Search for the cell housing the specified text and yield its (X, Y) center coordinate. 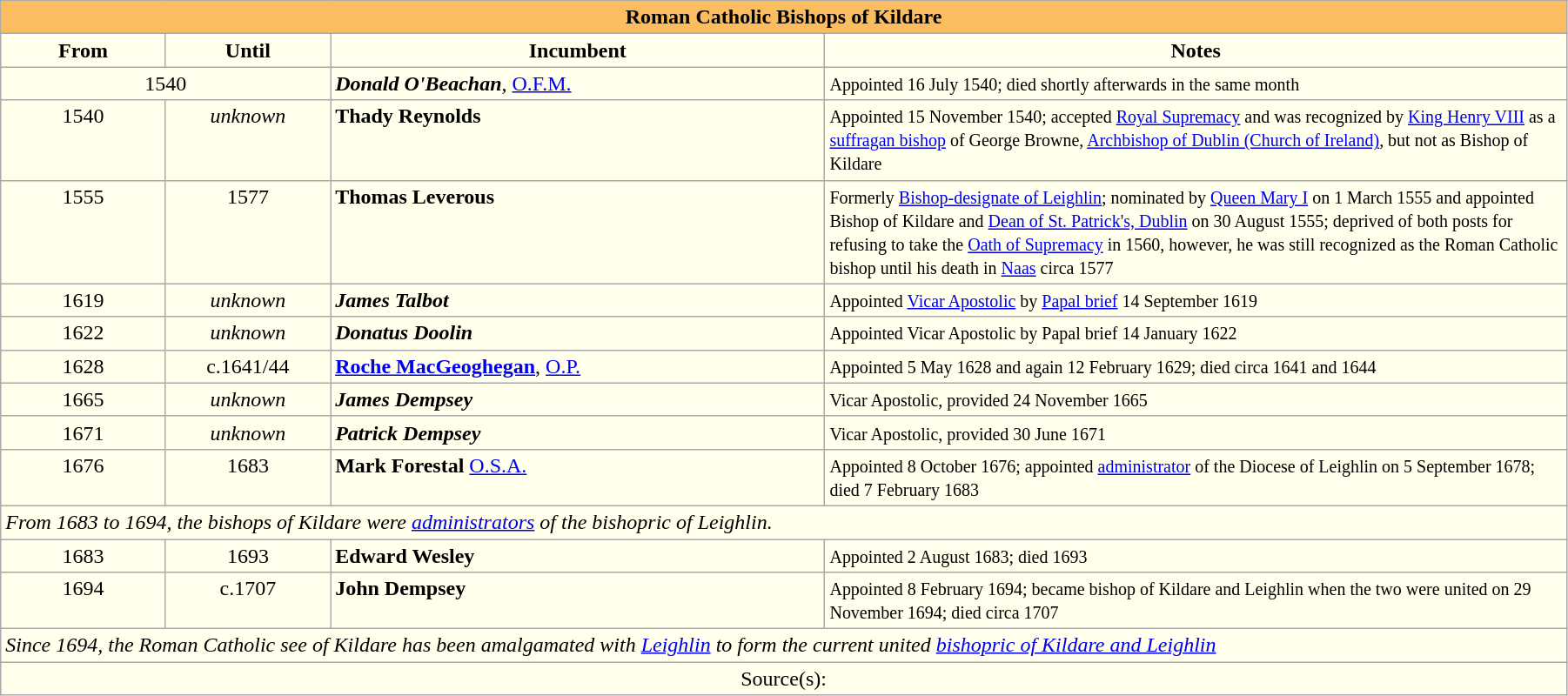
1693 (247, 556)
Vicar Apostolic, provided 30 June 1671 (1196, 432)
1622 (84, 333)
1671 (84, 432)
John Dempsey (578, 600)
1577 (247, 231)
Roche MacGeoghegan, O.P. (578, 366)
Patrick Dempsey (578, 432)
Notes (1196, 50)
Until (247, 50)
Appointed 16 July 1540; died shortly afterwards in the same month (1196, 84)
From (84, 50)
Since 1694, the Roman Catholic see of Kildare has been amalgamated with Leighlin to form the current united bishopric of Kildare and Leighlin (784, 646)
Appointed 8 February 1694; became bishop of Kildare and Leighlin when the two were united on 29 November 1694; died circa 1707 (1196, 600)
James Dempsey (578, 399)
Donald O'Beachan, O.F.M. (578, 84)
Roman Catholic Bishops of Kildare (784, 17)
Appointed 2 August 1683; died 1693 (1196, 556)
Appointed Vicar Apostolic by Papal brief 14 September 1619 (1196, 300)
Source(s): (784, 679)
Donatus Doolin (578, 333)
1665 (84, 399)
1555 (84, 231)
1694 (84, 600)
Mark Forestal O.S.A. (578, 477)
James Talbot (578, 300)
1676 (84, 477)
Incumbent (578, 50)
Thady Reynolds (578, 140)
Vicar Apostolic, provided 24 November 1665 (1196, 399)
1628 (84, 366)
Appointed 5 May 1628 and again 12 February 1629; died circa 1641 and 1644 (1196, 366)
c.1707 (247, 600)
Appointed Vicar Apostolic by Papal brief 14 January 1622 (1196, 333)
1619 (84, 300)
From 1683 to 1694, the bishops of Kildare were administrators of the bishopric of Leighlin. (784, 522)
c.1641/44 (247, 366)
Appointed 8 October 1676; appointed administrator of the Diocese of Leighlin on 5 September 1678; died 7 February 1683 (1196, 477)
Thomas Leverous (578, 231)
Edward Wesley (578, 556)
